Output the (X, Y) coordinate of the center of the cell containing the given text.  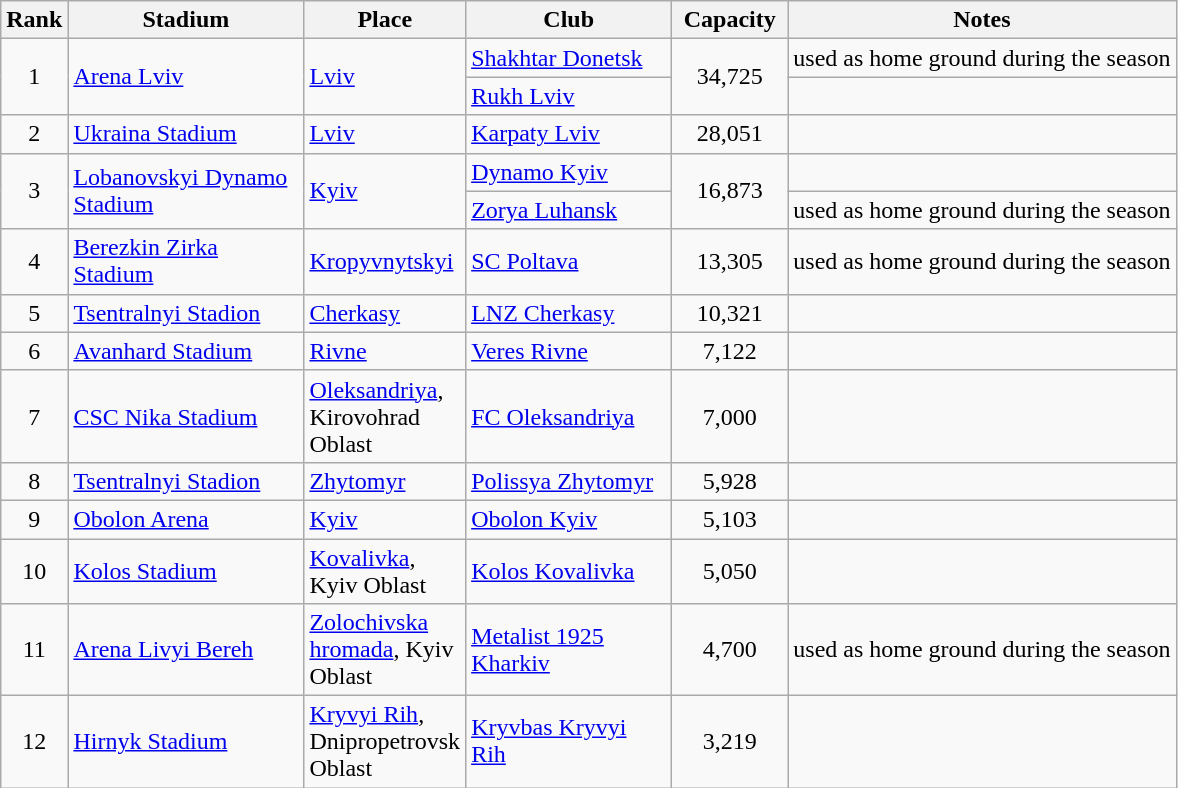
Obolon Arena (186, 519)
Zorya Luhansk (569, 210)
Stadium (186, 20)
2 (34, 134)
Lobanovskyi Dynamo Stadium (186, 191)
Kropyvnytskyi (385, 262)
7 (34, 416)
10 (34, 570)
Rivne (385, 351)
3 (34, 191)
SC Poltava (569, 262)
7,122 (730, 351)
6 (34, 351)
16,873 (730, 191)
Hirnyk Stadium (186, 742)
Cherkasy (385, 313)
5,928 (730, 481)
28,051 (730, 134)
Ukraina Stadium (186, 134)
Arena Livyi Bereh (186, 650)
Notes (982, 20)
Kovalivka, Kyiv Oblast (385, 570)
FC Oleksandriya (569, 416)
Berezkin Zirka Stadium (186, 262)
Veres Rivne (569, 351)
5,103 (730, 519)
13,305 (730, 262)
Avanhard Stadium (186, 351)
Zolochivska hromada, Kyiv Oblast (385, 650)
11 (34, 650)
CSC Nika Stadium (186, 416)
5 (34, 313)
1 (34, 77)
Kolos Kovalivka (569, 570)
Polissya Zhytomyr (569, 481)
Arena Lviv (186, 77)
Capacity (730, 20)
34,725 (730, 77)
3,219 (730, 742)
12 (34, 742)
Place (385, 20)
Zhytomyr (385, 481)
Kryvbas Kryvyi Rih (569, 742)
Obolon Kyiv (569, 519)
Metalist 1925 Kharkiv (569, 650)
10,321 (730, 313)
7,000 (730, 416)
8 (34, 481)
LNZ Cherkasy (569, 313)
Kolos Stadium (186, 570)
Club (569, 20)
4,700 (730, 650)
Oleksandriya, Kirovohrad Oblast (385, 416)
Karpaty Lviv (569, 134)
9 (34, 519)
5,050 (730, 570)
Rank (34, 20)
4 (34, 262)
Rukh Lviv (569, 96)
Shakhtar Donetsk (569, 58)
Dynamo Kyiv (569, 172)
Kryvyi Rih, Dnipropetrovsk Oblast (385, 742)
